From the cell containing the given text, extract its center point as (x, y) coordinate. 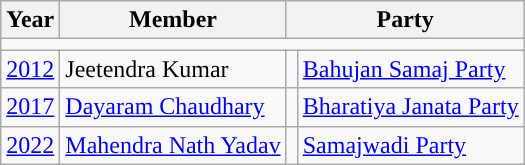
Party (405, 20)
2012 (30, 69)
2017 (30, 107)
2022 (30, 145)
Year (30, 20)
Bharatiya Janata Party (410, 107)
Bahujan Samaj Party (410, 69)
Samajwadi Party (410, 145)
Dayaram Chaudhary (173, 107)
Member (173, 20)
Mahendra Nath Yadav (173, 145)
Jeetendra Kumar (173, 69)
